Scan for the cell matching the given text and deliver its (X, Y) coordinate at center. 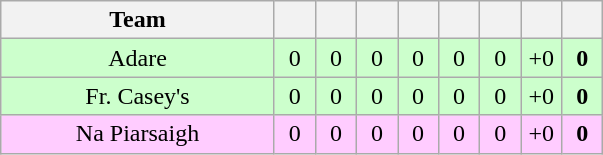
Adare (138, 58)
Na Piarsaigh (138, 134)
Team (138, 20)
Fr. Casey's (138, 96)
